Return the [x, y] coordinate for the center point of the cell that contains the specified text.  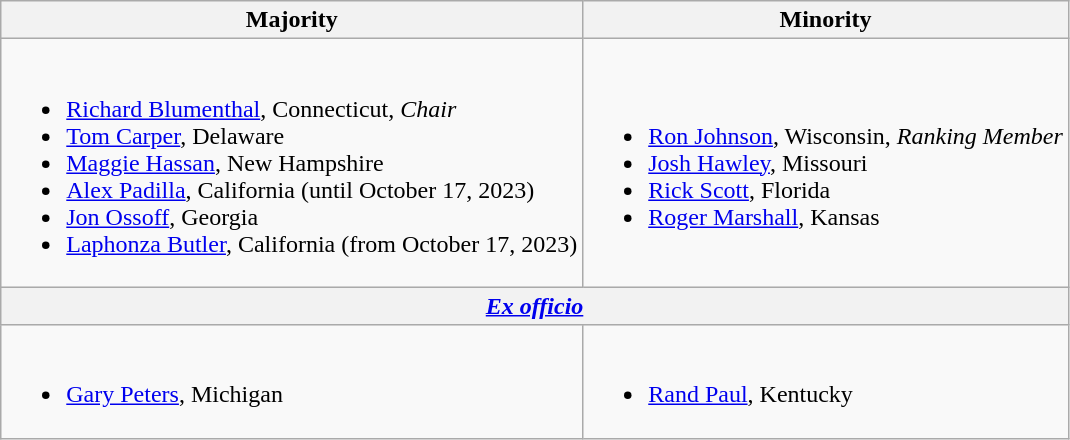
Rand Paul, Kentucky [826, 382]
Ron Johnson, Wisconsin, Ranking MemberJosh Hawley, MissouriRick Scott, FloridaRoger Marshall, Kansas [826, 163]
Minority [826, 20]
Gary Peters, Michigan [292, 382]
Majority [292, 20]
Ex officio [535, 306]
